Scan for the cell matching the given text and deliver its (X, Y) coordinate at center. 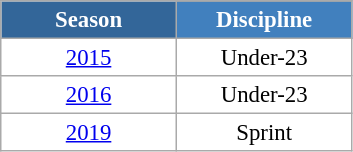
Season (89, 20)
2016 (89, 95)
Discipline (264, 20)
2015 (89, 58)
Sprint (264, 133)
2019 (89, 133)
